Extract the [X, Y] coordinate from the center of the cell holding the provided text.  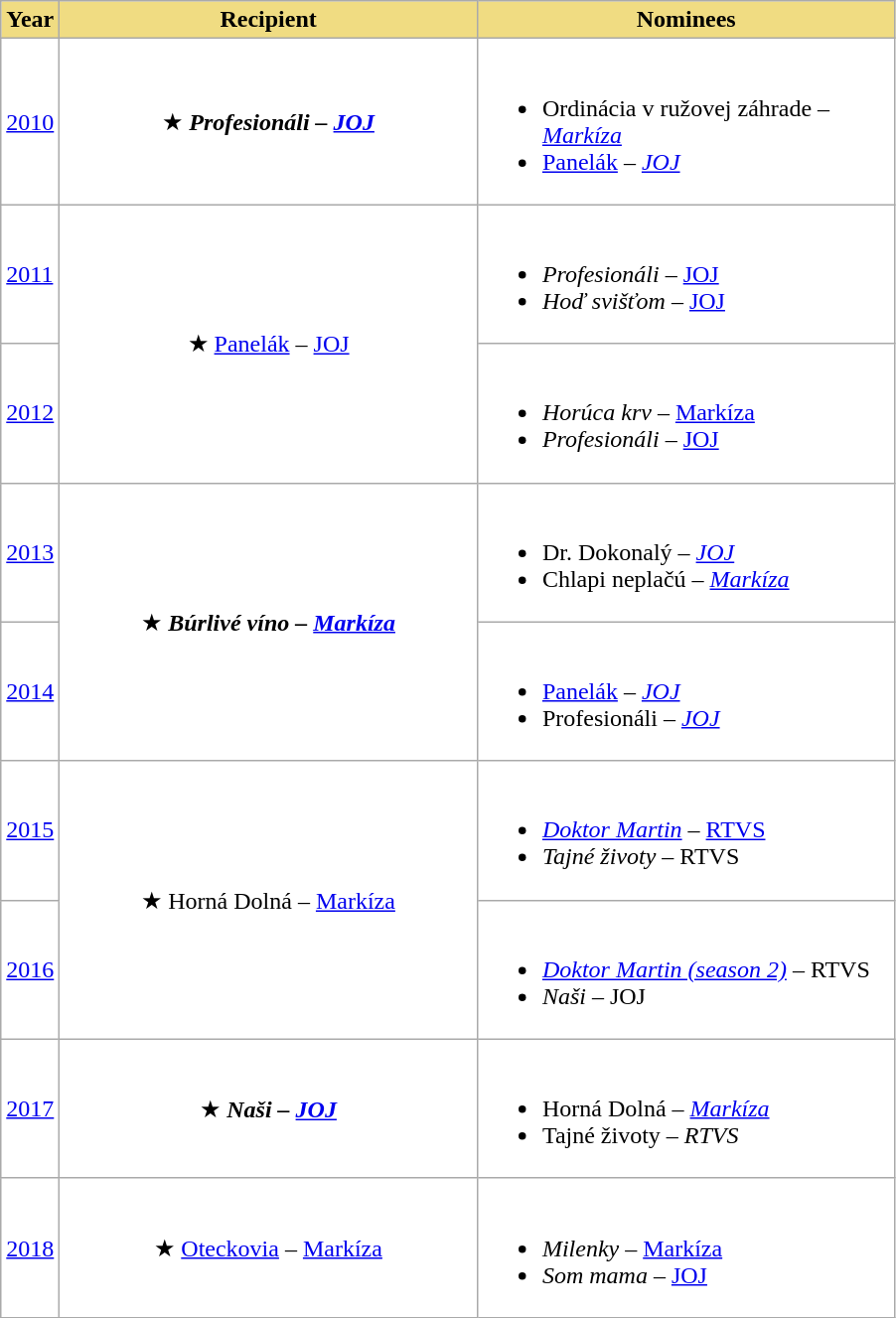
★ Oteckovia – Markíza [268, 1247]
2015 [30, 830]
2018 [30, 1247]
Panelák – JOJProfesionáli – JOJ [685, 691]
Nominees [685, 20]
★ Panelák – JOJ [268, 344]
2012 [30, 413]
Year [30, 20]
2017 [30, 1108]
Recipient [268, 20]
Horná Dolná – MarkízaTajné životy – RTVS [685, 1108]
Ordinácia v ružovej záhrade – MarkízaPanelák – JOJ [685, 121]
2016 [30, 969]
★ Profesionáli – JOJ [268, 121]
Dr. Dokonalý – JOJChlapi neplačú – Markíza [685, 552]
Horúca krv – MarkízaProfesionáli – JOJ [685, 413]
2014 [30, 691]
★ Horná Dolná – Markíza [268, 900]
Doktor Martin – RTVSTajné životy – RTVS [685, 830]
★ Naši – JOJ [268, 1108]
Milenky – MarkízaSom mama – JOJ [685, 1247]
★ Búrlivé víno – Markíza [268, 622]
Profesionáli – JOJHoď svišťom – JOJ [685, 274]
2013 [30, 552]
2010 [30, 121]
Doktor Martin (season 2) – RTVSNaši – JOJ [685, 969]
2011 [30, 274]
